For the text-containing cell, return its midpoint in [x, y] coordinate format. 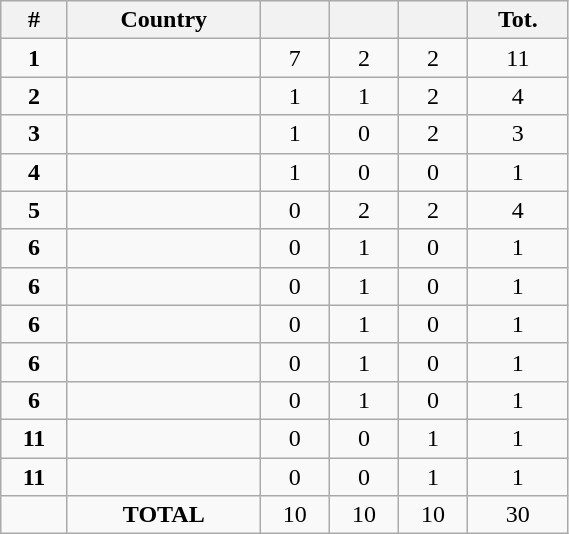
5 [34, 210]
TOTAL [164, 515]
Country [164, 20]
30 [518, 515]
7 [294, 58]
Tot. [518, 20]
# [34, 20]
